From the cell containing the given text, extract its center point as (x, y) coordinate. 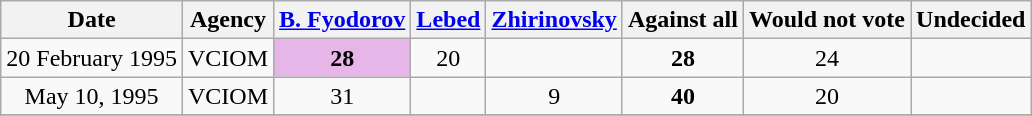
Date (92, 20)
Agency (228, 20)
Lebed (448, 20)
24 (826, 58)
9 (554, 96)
Against all (682, 20)
Zhirinovsky (554, 20)
Undecided (971, 20)
31 (342, 96)
Would not vote (826, 20)
May 10, 1995 (92, 96)
20 February 1995 (92, 58)
40 (682, 96)
B. Fyodorov (342, 20)
